For the text-containing cell, return its midpoint in [X, Y] coordinate format. 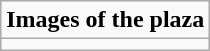
Images of the plaza [106, 20]
